Detect which cell encompasses the target text, then output its (x, y) center coordinate. 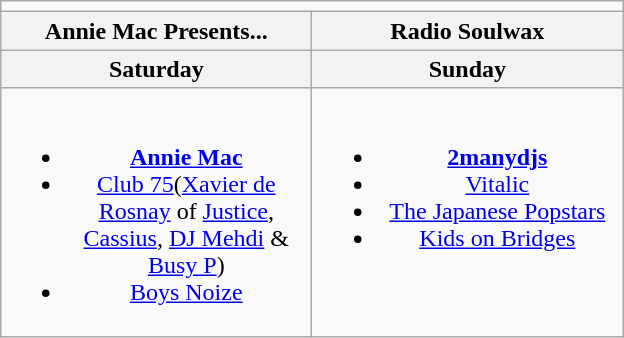
Radio Soulwax (468, 31)
Annie MacClub 75(Xavier de Rosnay of Justice, Cassius, DJ Mehdi & Busy P)Boys Noize (156, 212)
2manydjsVitalicThe Japanese PopstarsKids on Bridges (468, 212)
Annie Mac Presents... (156, 31)
Saturday (156, 69)
Sunday (468, 69)
